From the cell containing the given text, extract its center point as [X, Y] coordinate. 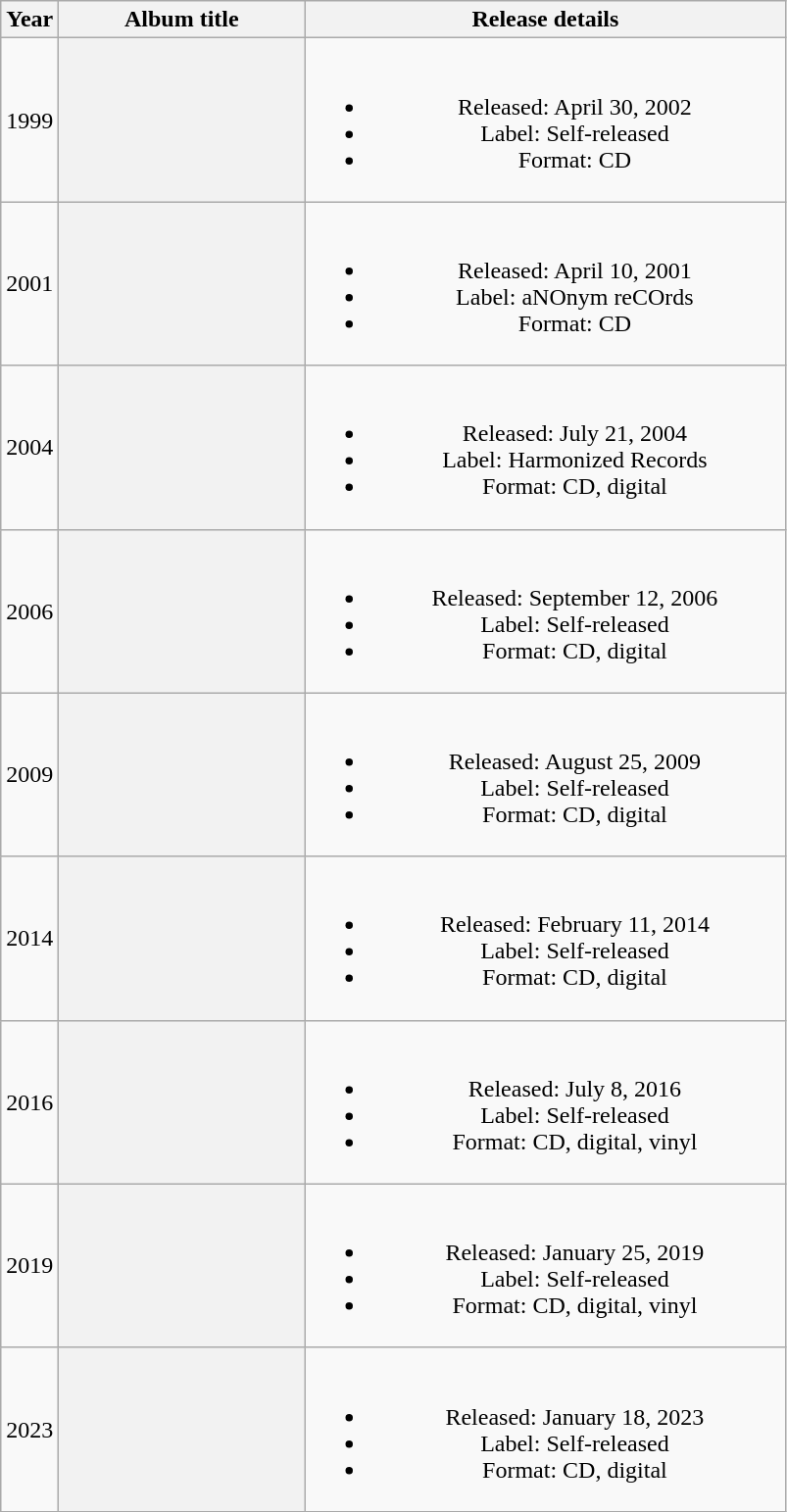
2006 [29, 611]
Released: July 8, 2016Label: Self-releasedFormat: CD, digital, vinyl [545, 1101]
Released: February 11, 2014Label: Self-releasedFormat: CD, digital [545, 939]
Album title [182, 20]
Released: September 12, 2006Label: Self-releasedFormat: CD, digital [545, 611]
2004 [29, 447]
Released: January 25, 2019Label: Self-releasedFormat: CD, digital, vinyl [545, 1266]
Year [29, 20]
2001 [29, 284]
2019 [29, 1266]
1999 [29, 120]
2009 [29, 774]
2016 [29, 1101]
2014 [29, 939]
Released: August 25, 2009Label: Self-releasedFormat: CD, digital [545, 774]
Released: April 30, 2002Label: Self-releasedFormat: CD [545, 120]
Released: January 18, 2023Label: Self-releasedFormat: CD, digital [545, 1429]
Released: July 21, 2004Label: Harmonized RecordsFormat: CD, digital [545, 447]
Release details [545, 20]
2023 [29, 1429]
Released: April 10, 2001Label: aNOnym reCOrdsFormat: CD [545, 284]
